Detect which cell encompasses the target text, then output its (x, y) center coordinate. 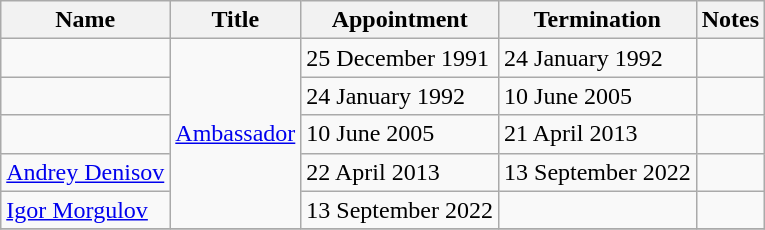
Termination (598, 20)
Ambassador (236, 134)
22 April 2013 (400, 172)
21 April 2013 (598, 134)
Title (236, 20)
Notes (730, 20)
Andrey Denisov (86, 172)
Appointment (400, 20)
Igor Morgulov (86, 210)
Name (86, 20)
25 December 1991 (400, 58)
